From the cell containing the given text, extract its center point as [X, Y] coordinate. 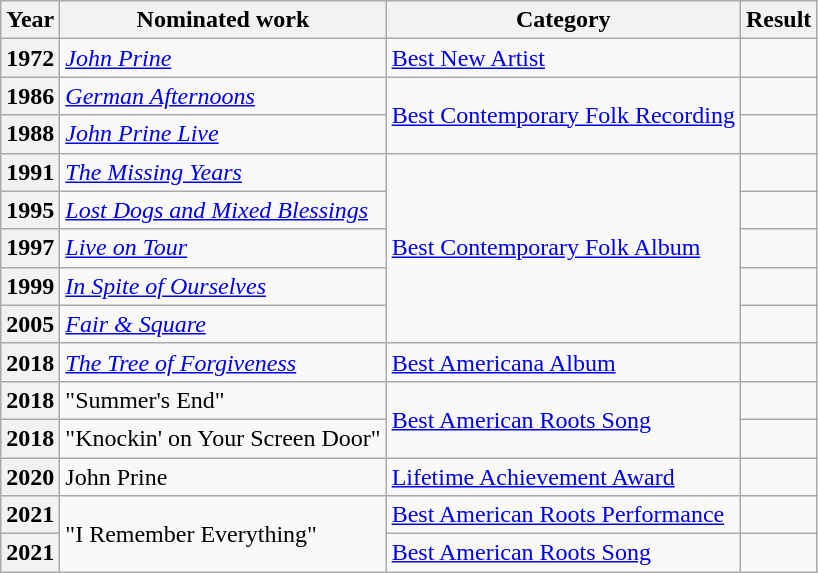
1997 [30, 248]
"Summer's End" [223, 400]
Best American Roots Performance [563, 515]
1999 [30, 286]
John Prine Live [223, 134]
1988 [30, 134]
Best New Artist [563, 58]
Result [778, 20]
Fair & Square [223, 324]
Best Contemporary Folk Album [563, 248]
"Knockin' on Your Screen Door" [223, 438]
"I Remember Everything" [223, 534]
1986 [30, 96]
Year [30, 20]
The Missing Years [223, 172]
2005 [30, 324]
1972 [30, 58]
2020 [30, 477]
Lifetime Achievement Award [563, 477]
The Tree of Forgiveness [223, 362]
Category [563, 20]
1991 [30, 172]
In Spite of Ourselves [223, 286]
Lost Dogs and Mixed Blessings [223, 210]
1995 [30, 210]
Live on Tour [223, 248]
Nominated work [223, 20]
Best Contemporary Folk Recording [563, 115]
German Afternoons [223, 96]
Best Americana Album [563, 362]
